Determine the (x, y) coordinate at the center of the cell enclosing the given text.  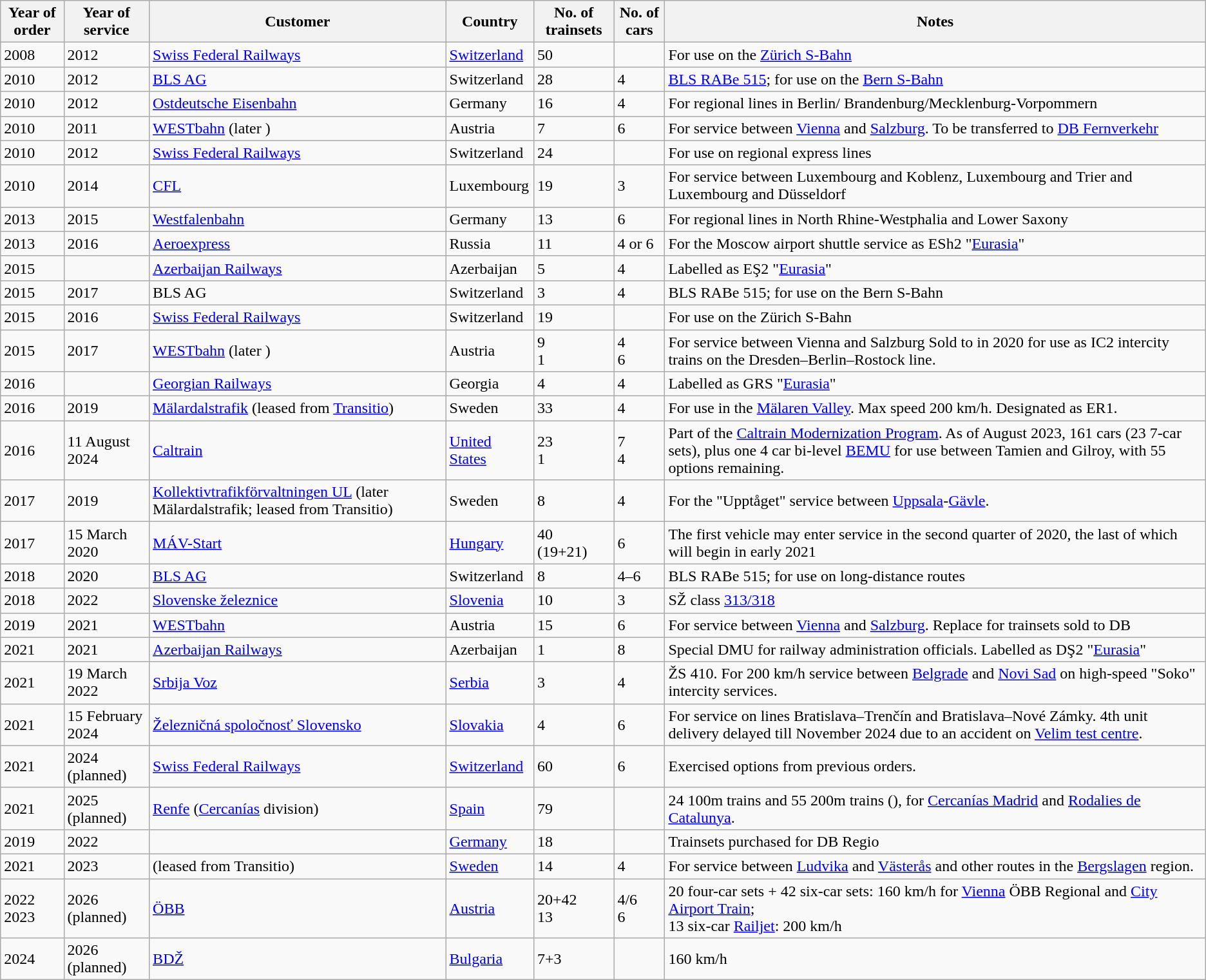
Customer (298, 22)
Hungary (490, 543)
46 (639, 351)
No. of cars (639, 22)
4 or 6 (639, 244)
50 (574, 55)
Bulgaria (490, 959)
20222023 (32, 908)
BDŽ (298, 959)
For the "Upptåget" service between Uppsala-Gävle. (935, 501)
CFL (298, 186)
Country (490, 22)
Aeroexpress (298, 244)
Železničná spoločnosť Slovensko (298, 724)
24 100m trains and 55 200m trains (), for Cercanías Madrid and Rodalies de Catalunya. (935, 808)
No. of trainsets (574, 22)
BLS RABe 515; for use on long-distance routes (935, 576)
Westfalenbahn (298, 219)
4–6 (639, 576)
Labelled as GRS "Eurasia" (935, 384)
18 (574, 841)
(leased from Transitio) (298, 866)
Trainsets purchased for DB Regio (935, 841)
Serbia (490, 683)
11 (574, 244)
Luxembourg (490, 186)
Caltrain (298, 450)
2024 (32, 959)
ÖBB (298, 908)
11 August 2024 (107, 450)
SŽ class 313/318 (935, 600)
10 (574, 600)
33 (574, 408)
7 (574, 128)
Year of order (32, 22)
60 (574, 767)
1 (574, 649)
For service between Vienna and Salzburg. Replace for trainsets sold to DB (935, 625)
United States (490, 450)
4/66 (639, 908)
Srbija Voz (298, 683)
For regional lines in North Rhine-Westphalia and Lower Saxony (935, 219)
For use in the Mälaren Valley. Max speed 200 km/h. Designated as ER1. (935, 408)
MÁV-Start (298, 543)
2011 (107, 128)
15 (574, 625)
Renfe (Cercanías division) (298, 808)
Slovenske železnice (298, 600)
2020 (107, 576)
Georgian Railways (298, 384)
Ostdeutsche Eisenbahn (298, 104)
5 (574, 268)
16 (574, 104)
Mälardalstrafik (leased from Transitio) (298, 408)
Russia (490, 244)
20+4213 (574, 908)
15 March 2020 (107, 543)
Kollektivtrafikförvaltningen UL (later Mälardalstrafik; leased from Transitio) (298, 501)
19 March 2022 (107, 683)
Slovenia (490, 600)
74 (639, 450)
WESTbahn (298, 625)
Slovakia (490, 724)
13 (574, 219)
For service between Vienna and Salzburg. To be transferred to DB Fernverkehr (935, 128)
Year of service (107, 22)
40(19+21) (574, 543)
Exercised options from previous orders. (935, 767)
Special DMU for railway administration officials. Labelled as DŞ2 "Eurasia" (935, 649)
For service between Vienna and Salzburg Sold to in 2020 for use as IC2 intercity trains on the Dresden–Berlin–Rostock line. (935, 351)
20 four-car sets + 42 six-car sets: 160 km/h for Vienna ÖBB Regional and City Airport Train;13 six-car Railjet: 200 km/h (935, 908)
2023 (107, 866)
2014 (107, 186)
For service between Luxembourg and Koblenz, Luxembourg and Trier and Luxembourg and Düsseldorf (935, 186)
14 (574, 866)
24 (574, 153)
91 (574, 351)
ŽS 410. For 200 km/h service between Belgrade and Novi Sad on high-speed "Soko" intercity services. (935, 683)
Labelled as EŞ2 "Eurasia" (935, 268)
79 (574, 808)
For regional lines in Berlin/ Brandenburg/Mecklenburg-Vorpommern (935, 104)
2008 (32, 55)
28 (574, 79)
2024 (planned) (107, 767)
The first vehicle may enter service in the second quarter of 2020, the last of which will begin in early 2021 (935, 543)
Notes (935, 22)
15 February 2024 (107, 724)
160 km/h (935, 959)
For the Moscow airport shuttle service as ESh2 "Eurasia" (935, 244)
231 (574, 450)
For service between Ludvika and Västerås and other routes in the Bergslagen region. (935, 866)
7+3 (574, 959)
2025 (planned) (107, 808)
For use on regional express lines (935, 153)
Georgia (490, 384)
Spain (490, 808)
